Scan for the cell matching the given text and deliver its [x, y] coordinate at center. 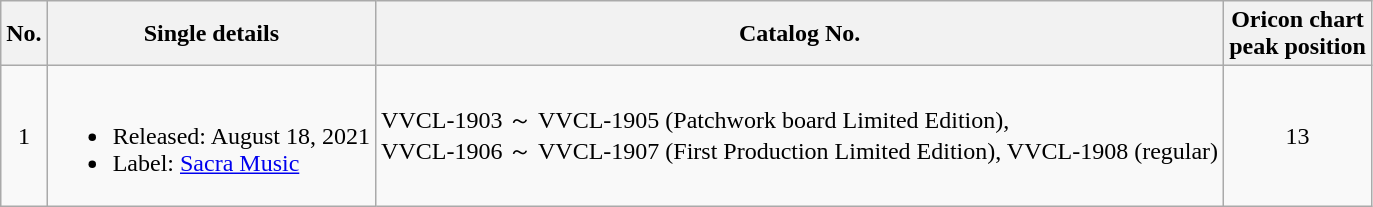
No. [24, 34]
Catalog No. [800, 34]
VVCL-1903 ～ VVCL-1905 (Patchwork board Limited Edition),VVCL-1906 ～ VVCL-1907 (First Production Limited Edition), VVCL-1908 (regular) [800, 136]
Oricon chart peak position [1298, 34]
1 [24, 136]
Single details [211, 34]
13 [1298, 136]
Released: August 18, 2021Label: Sacra Music [211, 136]
